Extract the (X, Y) coordinate from the center of the cell holding the provided text.  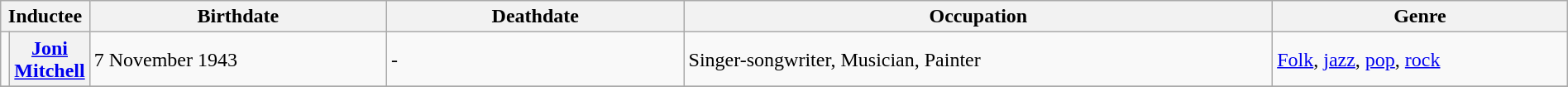
Genre (1421, 17)
- (535, 60)
Joni Mitchell (50, 60)
7 November 1943 (238, 60)
Occupation (978, 17)
Singer-songwriter, Musician, Painter (978, 60)
Birthdate (238, 17)
Deathdate (535, 17)
Inductee (45, 17)
Folk, jazz, pop, rock (1421, 60)
